From the cell containing the given text, extract its center point as (x, y) coordinate. 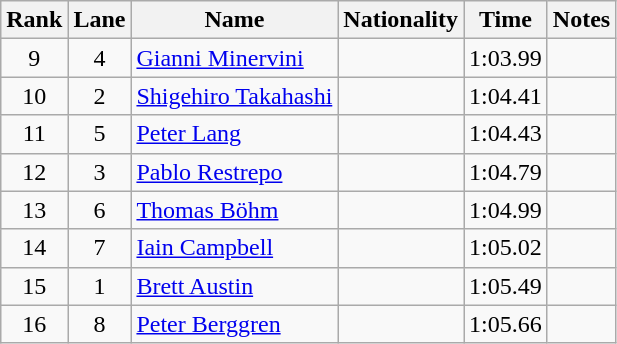
4 (100, 58)
1:04.79 (506, 172)
Iain Campbell (234, 248)
12 (34, 172)
7 (100, 248)
Nationality (401, 20)
Lane (100, 20)
1 (100, 286)
Peter Berggren (234, 324)
Peter Lang (234, 134)
Rank (34, 20)
2 (100, 96)
Notes (581, 20)
Brett Austin (234, 286)
16 (34, 324)
6 (100, 210)
Name (234, 20)
9 (34, 58)
1:05.49 (506, 286)
1:04.41 (506, 96)
Pablo Restrepo (234, 172)
14 (34, 248)
11 (34, 134)
5 (100, 134)
Time (506, 20)
13 (34, 210)
15 (34, 286)
Thomas Böhm (234, 210)
8 (100, 324)
1:03.99 (506, 58)
10 (34, 96)
1:05.02 (506, 248)
Shigehiro Takahashi (234, 96)
1:04.43 (506, 134)
3 (100, 172)
1:05.66 (506, 324)
1:04.99 (506, 210)
Gianni Minervini (234, 58)
